Return [X, Y] of the center of cell containing provided text 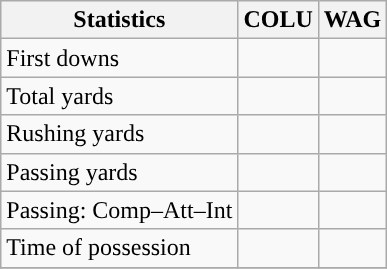
First downs [120, 58]
Passing: Comp–Att–Int [120, 210]
WAG [352, 20]
Rushing yards [120, 134]
COLU [278, 20]
Statistics [120, 20]
Passing yards [120, 172]
Total yards [120, 96]
Time of possession [120, 248]
